Provide the [x, y] coordinate of the cell's center where the given text is located.  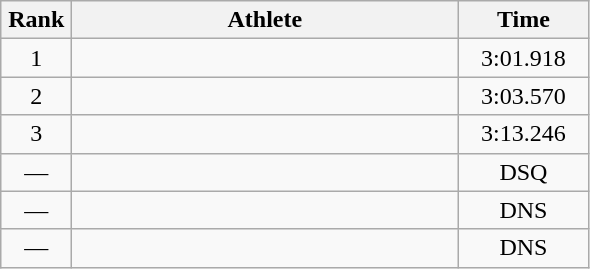
1 [36, 58]
Athlete [265, 20]
3:01.918 [524, 58]
2 [36, 96]
Rank [36, 20]
Time [524, 20]
3:03.570 [524, 96]
DSQ [524, 172]
3 [36, 134]
3:13.246 [524, 134]
